Return the (x, y) coordinate for the center point of the cell that contains the specified text.  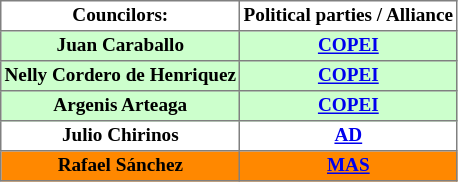
MAS (348, 166)
Julio Chirinos (120, 136)
Political parties / Alliance (348, 16)
Argenis Arteaga (120, 106)
Rafael Sánchez (120, 166)
Nelly Cordero de Henriquez (120, 76)
Juan Caraballo (120, 46)
Councilors: (120, 16)
AD (348, 136)
